Identify which cell holds the provided text, then report its (X, Y) central coordinate. 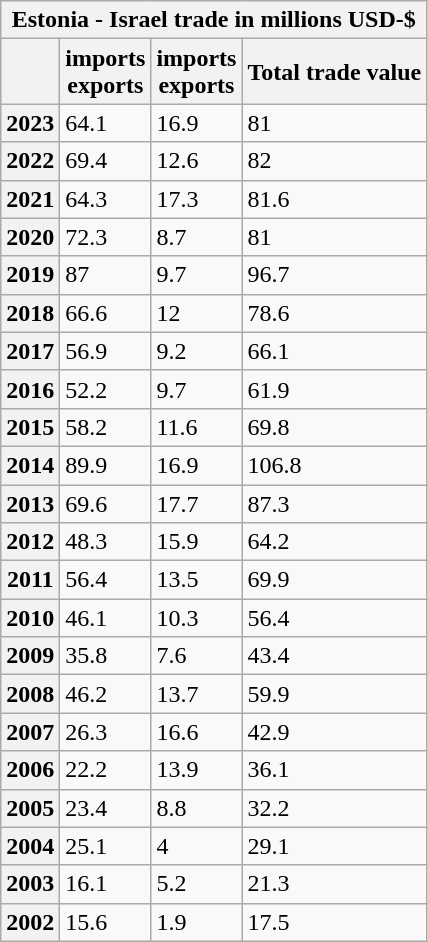
61.9 (334, 389)
12.6 (196, 161)
12 (196, 313)
2013 (30, 503)
7.6 (196, 656)
2008 (30, 694)
2012 (30, 542)
2020 (30, 237)
89.9 (106, 465)
2015 (30, 427)
66.6 (106, 313)
87 (106, 275)
64.3 (106, 199)
2019 (30, 275)
52.2 (106, 389)
2023 (30, 123)
17.3 (196, 199)
2011 (30, 580)
2009 (30, 656)
82 (334, 161)
106.8 (334, 465)
87.3 (334, 503)
69.4 (106, 161)
2017 (30, 351)
2021 (30, 199)
43.4 (334, 656)
56.9 (106, 351)
15.6 (106, 922)
8.7 (196, 237)
8.8 (196, 808)
36.1 (334, 770)
22.2 (106, 770)
35.8 (106, 656)
17.5 (334, 922)
2005 (30, 808)
42.9 (334, 732)
2010 (30, 618)
59.9 (334, 694)
64.2 (334, 542)
Estonia - Israel trade in millions USD-$ (214, 20)
96.7 (334, 275)
2007 (30, 732)
16.1 (106, 884)
48.3 (106, 542)
17.7 (196, 503)
78.6 (334, 313)
10.3 (196, 618)
2003 (30, 884)
15.9 (196, 542)
26.3 (106, 732)
46.2 (106, 694)
13.5 (196, 580)
5.2 (196, 884)
Total trade value (334, 72)
16.6 (196, 732)
2022 (30, 161)
4 (196, 846)
58.2 (106, 427)
9.2 (196, 351)
29.1 (334, 846)
66.1 (334, 351)
69.9 (334, 580)
2018 (30, 313)
81.6 (334, 199)
2004 (30, 846)
13.7 (196, 694)
1.9 (196, 922)
21.3 (334, 884)
2006 (30, 770)
46.1 (106, 618)
2016 (30, 389)
2014 (30, 465)
69.8 (334, 427)
11.6 (196, 427)
13.9 (196, 770)
32.2 (334, 808)
64.1 (106, 123)
2002 (30, 922)
25.1 (106, 846)
69.6 (106, 503)
23.4 (106, 808)
72.3 (106, 237)
